Return [x, y] of the center of cell containing provided text 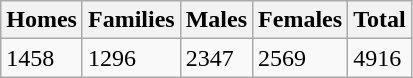
1458 [42, 58]
2347 [216, 58]
4916 [380, 58]
2569 [300, 58]
Homes [42, 20]
Males [216, 20]
Families [131, 20]
Females [300, 20]
Total [380, 20]
1296 [131, 58]
